Search for the cell housing the specified text and yield its [X, Y] center coordinate. 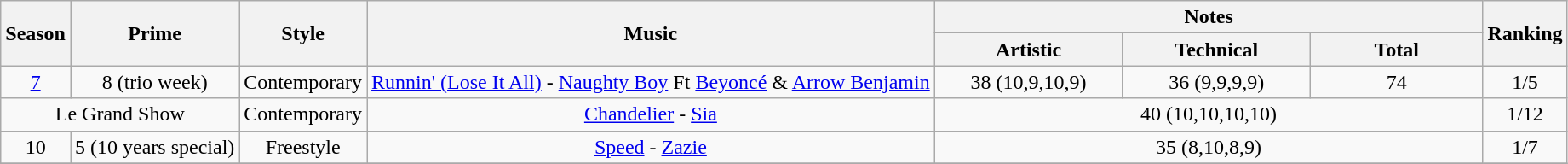
40 (10,10,10,10) [1209, 114]
5 (10 years special) [154, 147]
1/7 [1525, 147]
Artistic [1029, 50]
Style [303, 33]
Total [1397, 50]
Freestyle [303, 147]
35 (8,10,8,9) [1209, 147]
1/12 [1525, 114]
Speed - Zazie [651, 147]
74 [1397, 82]
10 [36, 147]
Notes [1209, 17]
38 (10,9,10,9) [1029, 82]
1/5 [1525, 82]
36 (9,9,9,9) [1216, 82]
Ranking [1525, 33]
Chandelier - Sia [651, 114]
7 [36, 82]
Technical [1216, 50]
Music [651, 33]
8 (trio week) [154, 82]
Prime [154, 33]
Season [36, 33]
Runnin' (Lose It All) - Naughty Boy Ft Beyoncé & Arrow Benjamin [651, 82]
Le Grand Show [120, 114]
